Return [X, Y] of the center of cell containing provided text 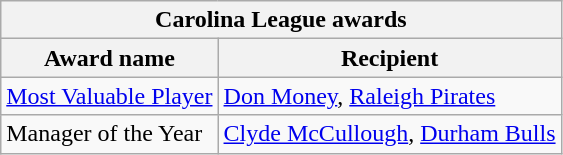
Clyde McCullough, Durham Bulls [390, 134]
Recipient [390, 58]
Award name [110, 58]
Most Valuable Player [110, 96]
Carolina League awards [281, 20]
Manager of the Year [110, 134]
Don Money, Raleigh Pirates [390, 96]
